Capture the cell that displays the provided text and extract its (X, Y) central coordinate. 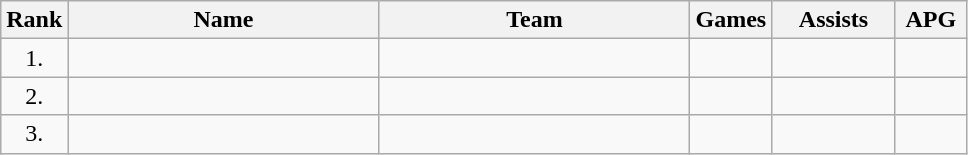
Team (534, 20)
Assists (834, 20)
Name (224, 20)
APG (930, 20)
2. (34, 96)
1. (34, 58)
Games (731, 20)
Rank (34, 20)
3. (34, 134)
